Search for the cell housing the specified text and yield its [x, y] center coordinate. 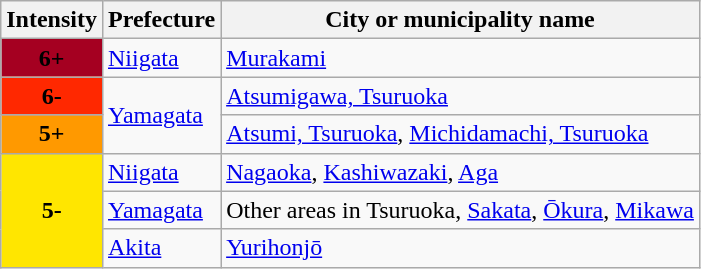
Akita [161, 248]
5- [52, 210]
Yurihonjō [460, 248]
Intensity [52, 20]
Murakami [460, 58]
Other areas in Tsuruoka, Sakata, Ōkura, Mikawa [460, 210]
5+ [52, 134]
6- [52, 96]
City or municipality name [460, 20]
Prefecture [161, 20]
Atsumi, Tsuruoka, Michidamachi, Tsuruoka [460, 134]
Atsumigawa, Tsuruoka [460, 96]
Nagaoka, Kashiwazaki, Aga [460, 172]
6+ [52, 58]
